Locate the cell with the specified text and output its [x, y] center coordinate. 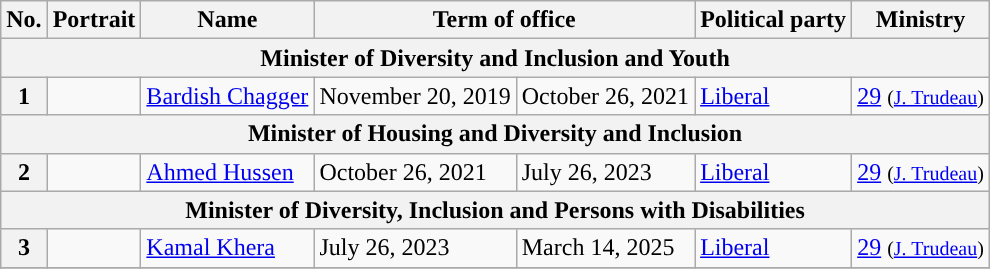
Name [228, 20]
March 14, 2025 [605, 248]
Portrait [94, 20]
November 20, 2019 [415, 96]
Minister of Diversity, Inclusion and Persons with Disabilities [496, 210]
Political party [774, 20]
Ahmed Hussen [228, 172]
Term of office [504, 20]
Ministry [921, 20]
2 [24, 172]
No. [24, 20]
3 [24, 248]
1 [24, 96]
Minister of Diversity and Inclusion and Youth [496, 58]
Minister of Housing and Diversity and Inclusion [496, 134]
Bardish Chagger [228, 96]
Kamal Khera [228, 248]
